Output the (x, y) coordinate of the center of the cell containing the given text.  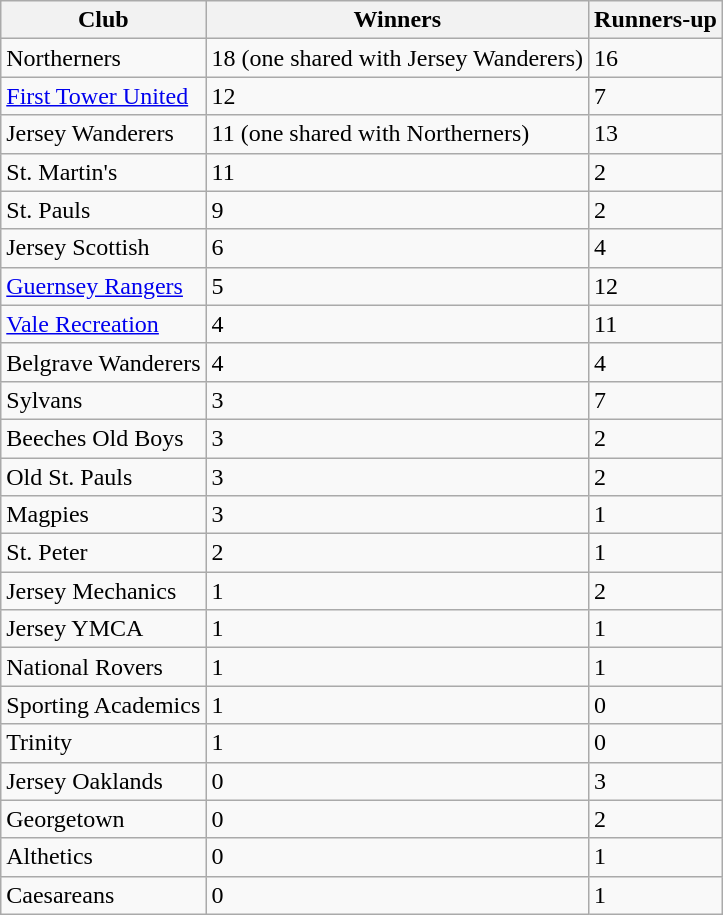
18 (one shared with Jersey Wanderers) (398, 58)
Sylvans (104, 400)
Jersey Oaklands (104, 781)
Sporting Academics (104, 705)
11 (one shared with Northerners) (398, 134)
5 (398, 286)
First Tower United (104, 96)
Guernsey Rangers (104, 286)
Georgetown (104, 819)
Magpies (104, 515)
Trinity (104, 743)
Beeches Old Boys (104, 438)
Club (104, 20)
13 (656, 134)
Old St. Pauls (104, 477)
Althetics (104, 857)
16 (656, 58)
Jersey Wanderers (104, 134)
National Rovers (104, 667)
Jersey YMCA (104, 629)
Belgrave Wanderers (104, 362)
Runners-up (656, 20)
Jersey Scottish (104, 248)
Vale Recreation (104, 324)
St. Martin's (104, 172)
St. Pauls (104, 210)
Northerners (104, 58)
Jersey Mechanics (104, 591)
6 (398, 248)
St. Peter (104, 553)
Caesareans (104, 895)
Winners (398, 20)
9 (398, 210)
